Scan for the cell matching the given text and deliver its [X, Y] coordinate at center. 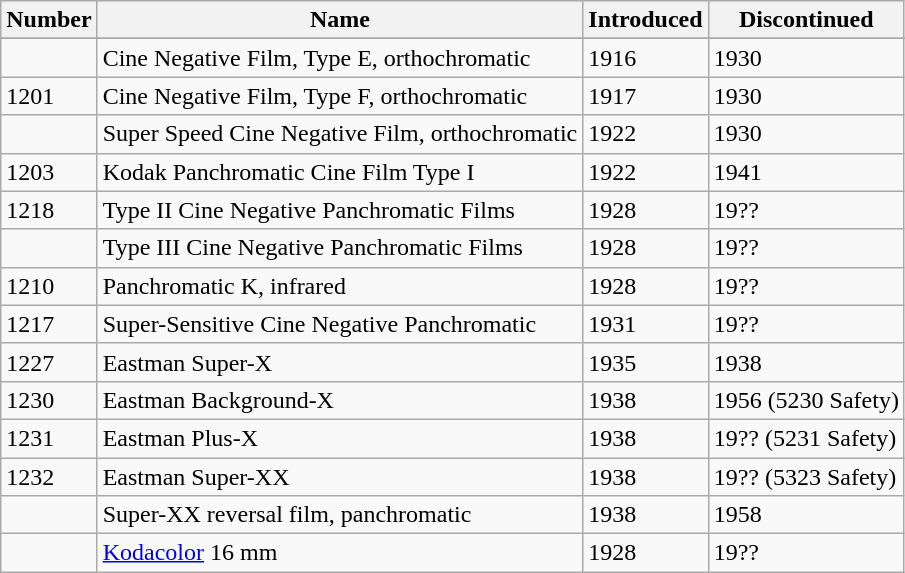
1916 [646, 58]
Super Speed Cine Negative Film, orthochromatic [340, 134]
1958 [806, 515]
19?? (5231 Safety) [806, 438]
1230 [49, 400]
1210 [49, 286]
1917 [646, 96]
19?? (5323 Safety) [806, 477]
1941 [806, 172]
Panchromatic K, infrared [340, 286]
Introduced [646, 20]
Kodak Panchromatic Cine Film Type I [340, 172]
Super-Sensitive Cine Negative Panchromatic [340, 324]
1227 [49, 362]
Type III Cine Negative Panchromatic Films [340, 248]
1956 (5230 Safety) [806, 400]
Eastman Super-XX [340, 477]
1931 [646, 324]
Cine Negative Film, Type F, orthochromatic [340, 96]
Name [340, 20]
1935 [646, 362]
1218 [49, 210]
1217 [49, 324]
Eastman Super-X [340, 362]
Type II Cine Negative Panchromatic Films [340, 210]
Eastman Background-X [340, 400]
1201 [49, 96]
Discontinued [806, 20]
1231 [49, 438]
Kodacolor 16 mm [340, 553]
Cine Negative Film, Type E, orthochromatic [340, 58]
1232 [49, 477]
Number [49, 20]
Super-XX reversal film, panchromatic [340, 515]
Eastman Plus-X [340, 438]
1203 [49, 172]
